Capture the cell that displays the provided text and extract its [x, y] central coordinate. 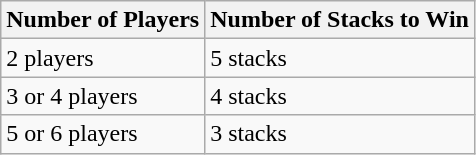
3 stacks [340, 134]
4 stacks [340, 96]
5 stacks [340, 58]
3 or 4 players [103, 96]
Number of Stacks to Win [340, 20]
5 or 6 players [103, 134]
2 players [103, 58]
Number of Players [103, 20]
